Find where the given text appears and provide that cell's center as (X, Y) coordinate. 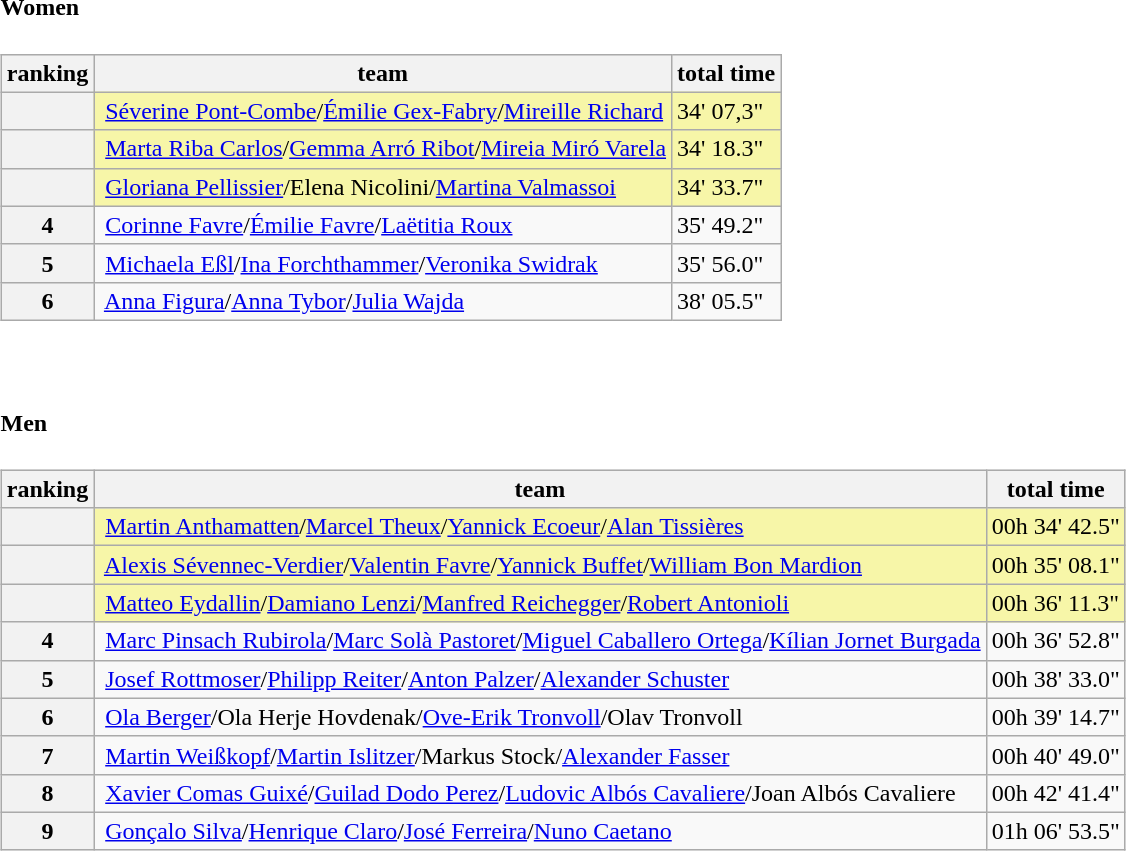
Josef Rottmoser/Philipp Reiter/Anton Palzer/Alexander Schuster (540, 679)
7 (47, 755)
00h 40' 49.0" (1056, 755)
Marc Pinsach Rubirola/Marc Solà Pastoret/Miguel Caballero Ortega/Kílian Jornet Burgada (540, 641)
00h 39' 14.7" (1056, 717)
Ola Berger/Ola Herje Hovdenak/Ove-Erik Tronvoll/Olav Tronvoll (540, 717)
Matteo Eydallin/Damiano Lenzi/Manfred Reichegger/Robert Antonioli (540, 603)
Alexis Sévennec-Verdier/Valentin Favre/Yannick Buffet/William Bon Mardion (540, 565)
Gloriana Pellissier/Elena Nicolini/Martina Valmassoi (383, 187)
Séverine Pont-Combe/Émilie Gex-Fabry/Mireille Richard (383, 111)
Martin Anthamatten/Marcel Theux/Yannick Ecoeur/Alan Tissières (540, 527)
Marta Riba Carlos/Gemma Arró Ribot/Mireia Miró Varela (383, 149)
38' 05.5" (726, 301)
00h 42' 41.4" (1056, 793)
35' 49.2" (726, 225)
34' 07,3" (726, 111)
Michaela Eßl/Ina Forchthammer/Veronika Swidrak (383, 263)
00h 38' 33.0" (1056, 679)
34' 18.3" (726, 149)
9 (47, 831)
Corinne Favre/Émilie Favre/Laëtitia Roux (383, 225)
Xavier Comas Guixé/Guilad Dodo Perez/Ludovic Albós Cavaliere/Joan Albós Cavaliere (540, 793)
00h 34' 42.5" (1056, 527)
00h 36' 52.8" (1056, 641)
00h 36' 11.3" (1056, 603)
01h 06' 53.5" (1056, 831)
Martin Weißkopf/Martin Islitzer/Markus Stock/Alexander Fasser (540, 755)
35' 56.0" (726, 263)
8 (47, 793)
34' 33.7" (726, 187)
Gonçalo Silva/Henrique Claro/José Ferreira/Nuno Caetano (540, 831)
Anna Figura/Anna Tybor/Julia Wajda (383, 301)
00h 35' 08.1" (1056, 565)
